Return the (X, Y) coordinate for the center point of the cell that contains the specified text.  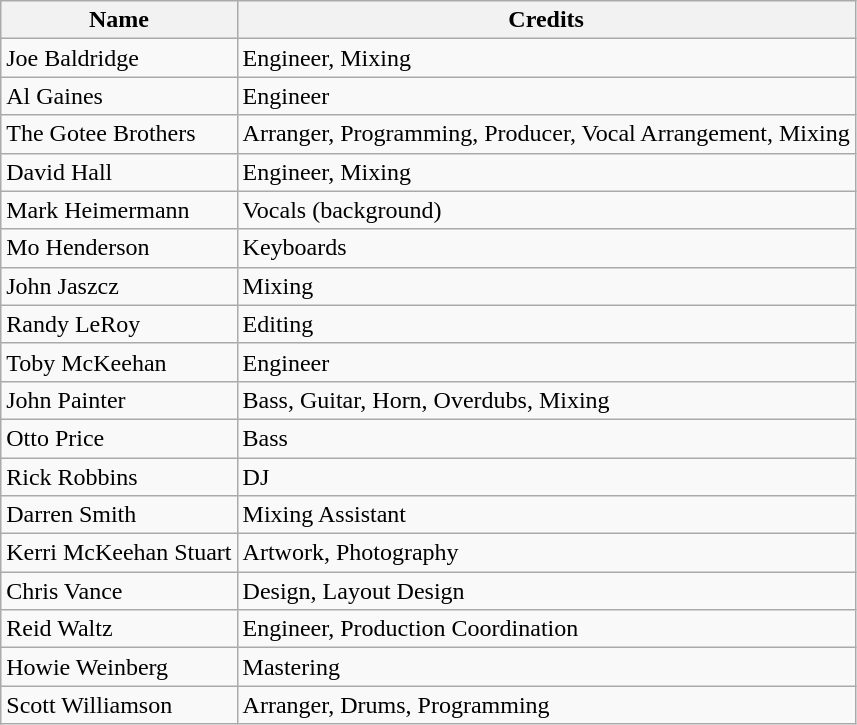
Vocals (background) (546, 210)
Randy LeRoy (119, 324)
Mixing (546, 286)
The Gotee Brothers (119, 134)
Reid Waltz (119, 629)
Mastering (546, 667)
Artwork, Photography (546, 553)
Bass, Guitar, Horn, Overdubs, Mixing (546, 400)
Howie Weinberg (119, 667)
Mo Henderson (119, 248)
Credits (546, 20)
Keyboards (546, 248)
Toby McKeehan (119, 362)
Scott Williamson (119, 705)
Editing (546, 324)
Rick Robbins (119, 477)
Kerri McKeehan Stuart (119, 553)
John Jaszcz (119, 286)
John Painter (119, 400)
Name (119, 20)
Engineer, Production Coordination (546, 629)
Mixing Assistant (546, 515)
Arranger, Programming, Producer, Vocal Arrangement, Mixing (546, 134)
Chris Vance (119, 591)
Al Gaines (119, 96)
Otto Price (119, 438)
David Hall (119, 172)
Joe Baldridge (119, 58)
Mark Heimermann (119, 210)
Arranger, Drums, Programming (546, 705)
Bass (546, 438)
Darren Smith (119, 515)
DJ (546, 477)
Design, Layout Design (546, 591)
